Locate the cell with the specified text and output its [x, y] center coordinate. 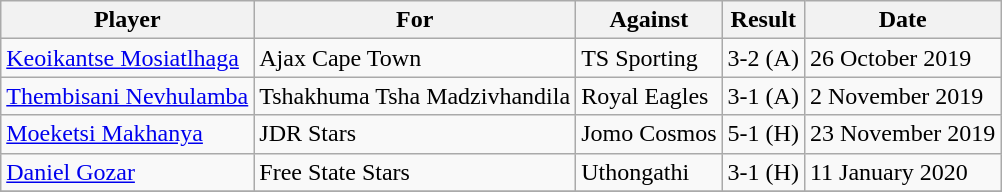
3-2 (A) [763, 58]
Against [649, 20]
11 January 2020 [902, 172]
Tshakhuma Tsha Madzivhandila [415, 96]
Free State Stars [415, 172]
Jomo Cosmos [649, 134]
Royal Eagles [649, 96]
Date [902, 20]
Moeketsi Makhanya [128, 134]
Thembisani Nevhulamba [128, 96]
26 October 2019 [902, 58]
Daniel Gozar [128, 172]
Keoikantse Mosiatlhaga [128, 58]
23 November 2019 [902, 134]
2 November 2019 [902, 96]
TS Sporting [649, 58]
Result [763, 20]
Player [128, 20]
For [415, 20]
3-1 (H) [763, 172]
Ajax Cape Town [415, 58]
5-1 (H) [763, 134]
Uthongathi [649, 172]
JDR Stars [415, 134]
3-1 (A) [763, 96]
